Search for the cell housing the specified text and yield its (x, y) center coordinate. 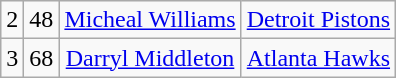
Atlanta Hawks (318, 58)
Micheal Williams (150, 20)
Detroit Pistons (318, 20)
68 (42, 58)
Darryl Middleton (150, 58)
2 (12, 20)
48 (42, 20)
3 (12, 58)
